Identify which cell holds the provided text, then report its [x, y] central coordinate. 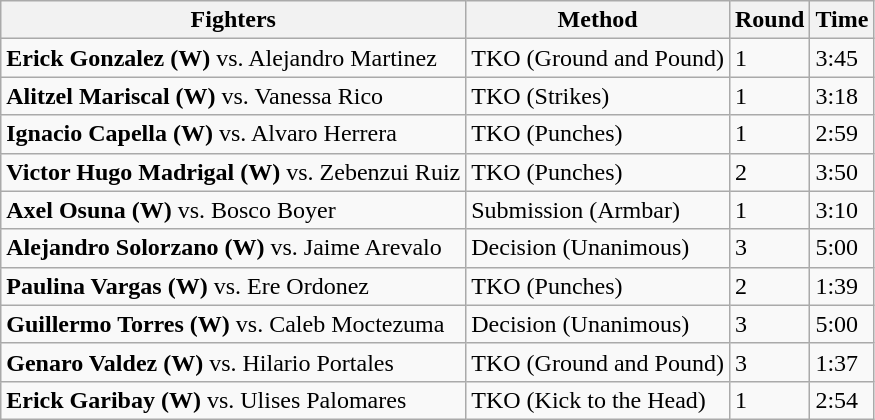
Guillermo Torres (W) vs. Caleb Moctezuma [234, 324]
Alejandro Solorzano (W) vs. Jaime Arevalo [234, 248]
1:37 [842, 362]
Paulina Vargas (W) vs. Ere Ordonez [234, 286]
TKO (Kick to the Head) [598, 400]
3:18 [842, 96]
Method [598, 20]
Submission (Armbar) [598, 210]
3:50 [842, 172]
3:10 [842, 210]
TKO (Strikes) [598, 96]
Ignacio Capella (W) vs. Alvaro Herrera [234, 134]
Time [842, 20]
3:45 [842, 58]
Erick Gonzalez (W) vs. Alejandro Martinez [234, 58]
Genaro Valdez (W) vs. Hilario Portales [234, 362]
Alitzel Mariscal (W) vs. Vanessa Rico [234, 96]
2:59 [842, 134]
Erick Garibay (W) vs. Ulises Palomares [234, 400]
1:39 [842, 286]
Round [769, 20]
2:54 [842, 400]
Axel Osuna (W) vs. Bosco Boyer [234, 210]
Fighters [234, 20]
Victor Hugo Madrigal (W) vs. Zebenzui Ruiz [234, 172]
